Detect which cell encompasses the target text, then output its (x, y) center coordinate. 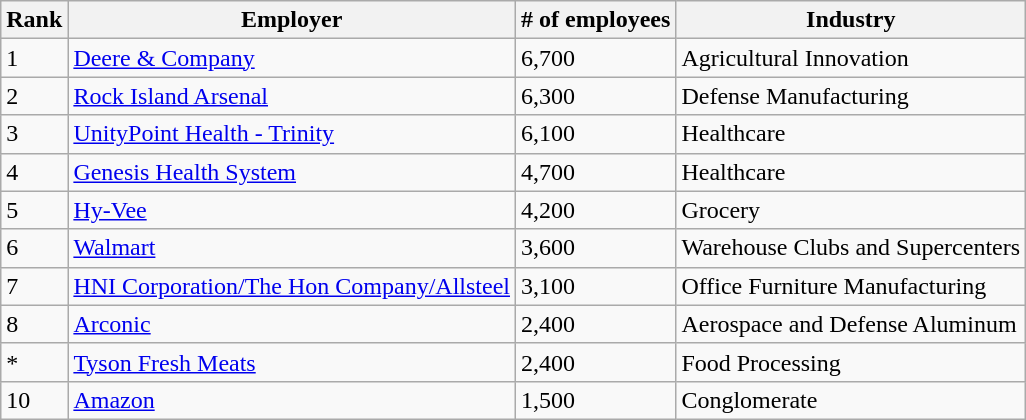
6,700 (596, 58)
3 (34, 134)
* (34, 362)
3,100 (596, 286)
4,700 (596, 172)
# of employees (596, 20)
7 (34, 286)
5 (34, 210)
Aerospace and Defense Aluminum (851, 324)
Industry (851, 20)
Hy-Vee (292, 210)
8 (34, 324)
4 (34, 172)
Genesis Health System (292, 172)
HNI Corporation/The Hon Company/Allsteel (292, 286)
1,500 (596, 400)
Arconic (292, 324)
Conglomerate (851, 400)
6 (34, 248)
6,100 (596, 134)
Rank (34, 20)
Warehouse Clubs and Supercenters (851, 248)
10 (34, 400)
Rock Island Arsenal (292, 96)
Defense Manufacturing (851, 96)
UnityPoint Health - Trinity (292, 134)
6,300 (596, 96)
Walmart (292, 248)
Office Furniture Manufacturing (851, 286)
3,600 (596, 248)
2 (34, 96)
Tyson Fresh Meats (292, 362)
Agricultural Innovation (851, 58)
1 (34, 58)
Employer (292, 20)
Amazon (292, 400)
4,200 (596, 210)
Grocery (851, 210)
Food Processing (851, 362)
Deere & Company (292, 58)
